Provide the [X, Y] coordinate of the cell's center where the given text is located.  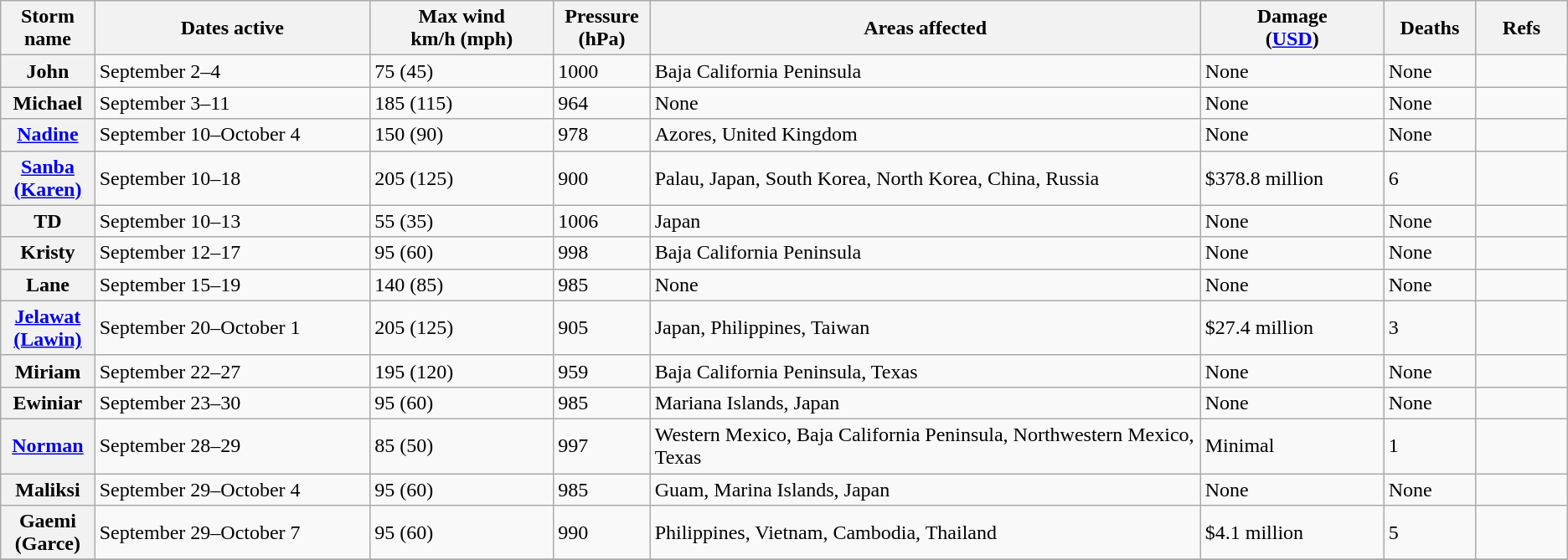
3 [1430, 328]
1000 [601, 71]
Ewiniar [48, 403]
Damage(USD) [1292, 28]
Pressure(hPa) [601, 28]
Sanba (Karen) [48, 177]
964 [601, 103]
Michael [48, 103]
September 23–30 [233, 403]
5 [1430, 532]
Gaemi (Garce) [48, 532]
Norman [48, 445]
6 [1430, 177]
September 10–13 [233, 221]
Deaths [1430, 28]
Baja California Peninsula, Texas [925, 371]
September 29–October 7 [233, 532]
John [48, 71]
Areas affected [925, 28]
$4.1 million [1292, 532]
Japan [925, 221]
September 28–29 [233, 445]
1006 [601, 221]
September 10–October 4 [233, 135]
Japan, Philippines, Taiwan [925, 328]
September 20–October 1 [233, 328]
Mariana Islands, Japan [925, 403]
September 10–18 [233, 177]
September 12–17 [233, 253]
Refs [1522, 28]
195 (120) [462, 371]
Western Mexico, Baja California Peninsula, Northwestern Mexico, Texas [925, 445]
Maliksi [48, 490]
$27.4 million [1292, 328]
Philippines, Vietnam, Cambodia, Thailand [925, 532]
TD [48, 221]
Jelawat (Lawin) [48, 328]
Palau, Japan, South Korea, North Korea, China, Russia [925, 177]
Dates active [233, 28]
185 (115) [462, 103]
Max windkm/h (mph) [462, 28]
55 (35) [462, 221]
Nadine [48, 135]
September 2–4 [233, 71]
Kristy [48, 253]
Lane [48, 285]
150 (90) [462, 135]
990 [601, 532]
Azores, United Kingdom [925, 135]
$378.8 million [1292, 177]
978 [601, 135]
September 29–October 4 [233, 490]
September 15–19 [233, 285]
900 [601, 177]
Storm name [48, 28]
Minimal [1292, 445]
September 22–27 [233, 371]
959 [601, 371]
905 [601, 328]
140 (85) [462, 285]
September 3–11 [233, 103]
998 [601, 253]
85 (50) [462, 445]
997 [601, 445]
Guam, Marina Islands, Japan [925, 490]
1 [1430, 445]
75 (45) [462, 71]
Miriam [48, 371]
